Find where the given text appears and provide that cell's center as [X, Y] coordinate. 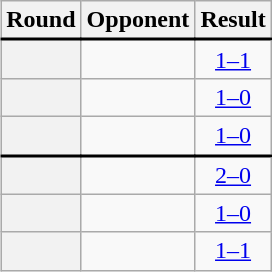
2–0 [233, 174]
Opponent [138, 20]
Round [41, 20]
Result [233, 20]
